From the cell containing the given text, extract its center point as [x, y] coordinate. 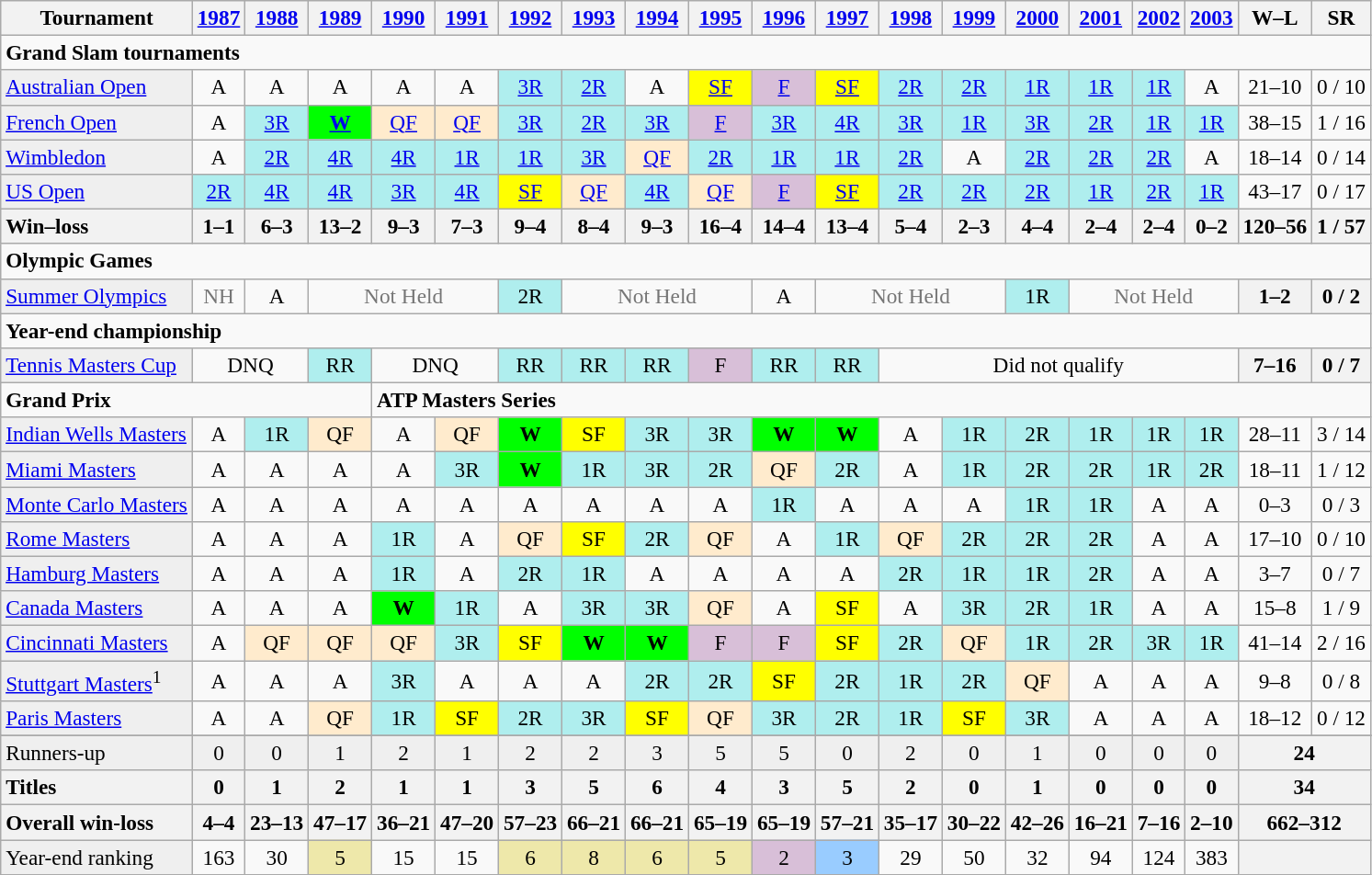
57–23 [531, 822]
Miami Masters [97, 469]
662–312 [1304, 822]
2001 [1101, 17]
0–2 [1211, 226]
17–10 [1276, 539]
1995 [720, 17]
Grand Slam tournaments [686, 52]
Year-end championship [686, 330]
2–10 [1211, 822]
9–4 [531, 226]
Australian Open [97, 87]
34 [1304, 788]
1989 [340, 17]
5–4 [910, 226]
1993 [594, 17]
Cincinnati Masters [97, 642]
7–3 [467, 226]
Rome Masters [97, 539]
47–20 [467, 822]
Wimbledon [97, 156]
1994 [658, 17]
2–3 [974, 226]
French Open [97, 122]
3 / 14 [1342, 435]
8–4 [594, 226]
41–14 [1276, 642]
47–17 [340, 822]
1–1 [219, 226]
2 / 16 [1342, 642]
Monte Carlo Masters [97, 504]
Year-end ranking [97, 857]
Grand Prix [187, 400]
1990 [404, 17]
0 / 2 [1342, 296]
Paris Masters [97, 718]
0 / 17 [1342, 191]
23–13 [278, 822]
0 / 12 [1342, 718]
Runners-up [97, 753]
42–26 [1037, 822]
ATP Masters Series [871, 400]
24 [1304, 753]
32 [1037, 857]
1–2 [1276, 296]
6–3 [278, 226]
28–11 [1276, 435]
1988 [278, 17]
1996 [783, 17]
50 [974, 857]
Hamburg Masters [97, 574]
3–7 [1276, 574]
1992 [531, 17]
16–4 [720, 226]
Did not qualify [1059, 365]
57–21 [847, 822]
43–17 [1276, 191]
Titles [97, 788]
15–8 [1276, 608]
Overall win-loss [97, 822]
0 / 8 [1342, 680]
35–17 [910, 822]
8 [594, 857]
21–10 [1276, 87]
1 / 16 [1342, 122]
18–14 [1276, 156]
Stuttgart Masters1 [97, 680]
9–8 [1276, 680]
Tournament [97, 17]
163 [219, 857]
1999 [974, 17]
18–12 [1276, 718]
1 / 57 [1342, 226]
1998 [910, 17]
Win–loss [97, 226]
30 [278, 857]
Summer Olympics [97, 296]
US Open [97, 191]
2002 [1158, 17]
13–2 [340, 226]
1991 [467, 17]
0 / 14 [1342, 156]
4 [720, 788]
36–21 [404, 822]
1997 [847, 17]
Olympic Games [686, 261]
14–4 [783, 226]
W–L [1276, 17]
38–15 [1276, 122]
30–22 [974, 822]
0–3 [1276, 504]
0 / 3 [1342, 504]
120–56 [1276, 226]
Canada Masters [97, 608]
2000 [1037, 17]
29 [910, 857]
383 [1211, 857]
18–11 [1276, 469]
SR [1342, 17]
2003 [1211, 17]
94 [1101, 857]
124 [1158, 857]
13–4 [847, 226]
Tennis Masters Cup [97, 365]
1 / 12 [1342, 469]
1987 [219, 17]
16–21 [1101, 822]
1 / 9 [1342, 608]
NH [219, 296]
Indian Wells Masters [97, 435]
